Output the (x, y) coordinate of the center of the cell containing the given text.  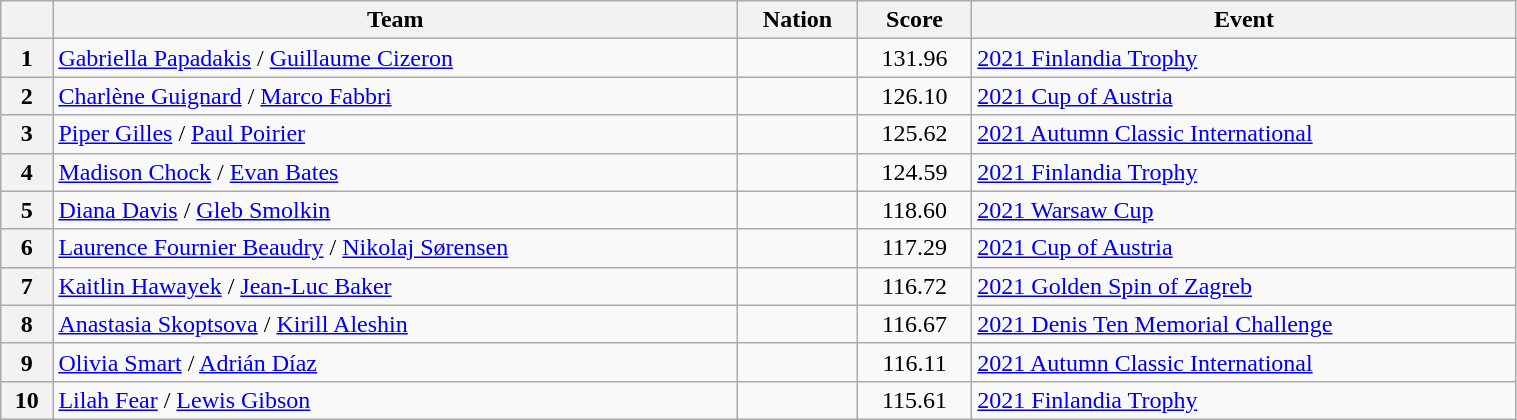
Lilah Fear / Lewis Gibson (396, 400)
126.10 (914, 96)
6 (27, 248)
Event (1244, 20)
116.11 (914, 362)
Piper Gilles / Paul Poirier (396, 134)
Olivia Smart / Adrián Díaz (396, 362)
Anastasia Skoptsova / Kirill Aleshin (396, 324)
Team (396, 20)
Nation (798, 20)
9 (27, 362)
Laurence Fournier Beaudry / Nikolaj Sørensen (396, 248)
Kaitlin Hawayek / Jean-Luc Baker (396, 286)
117.29 (914, 248)
131.96 (914, 58)
2021 Denis Ten Memorial Challenge (1244, 324)
Diana Davis / Gleb Smolkin (396, 210)
124.59 (914, 172)
125.62 (914, 134)
115.61 (914, 400)
7 (27, 286)
Charlène Guignard / Marco Fabbri (396, 96)
8 (27, 324)
3 (27, 134)
Madison Chock / Evan Bates (396, 172)
2021 Warsaw Cup (1244, 210)
2 (27, 96)
2021 Golden Spin of Zagreb (1244, 286)
Gabriella Papadakis / Guillaume Cizeron (396, 58)
5 (27, 210)
116.67 (914, 324)
4 (27, 172)
118.60 (914, 210)
116.72 (914, 286)
Score (914, 20)
1 (27, 58)
10 (27, 400)
